Search for the cell housing the specified text and yield its (X, Y) center coordinate. 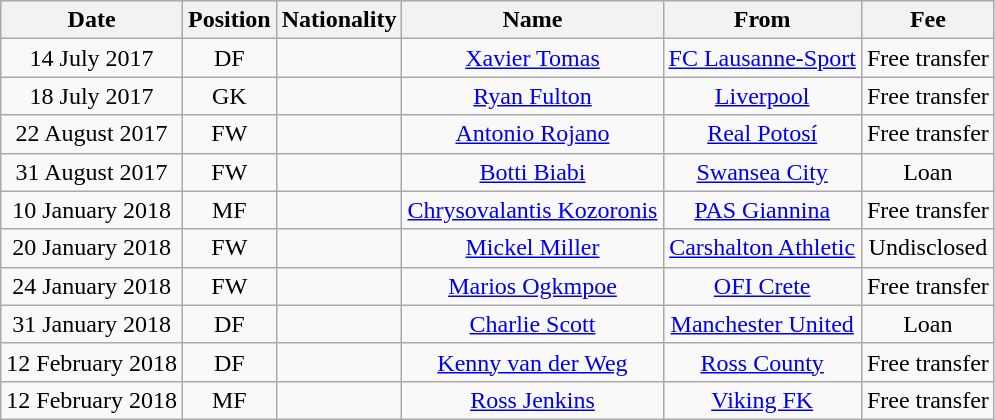
From (762, 20)
FC Lausanne-Sport (762, 58)
PAS Giannina (762, 210)
Ross County (762, 362)
14 July 2017 (92, 58)
18 July 2017 (92, 96)
Real Potosí (762, 134)
Ryan Fulton (532, 96)
24 January 2018 (92, 286)
Swansea City (762, 172)
10 January 2018 (92, 210)
20 January 2018 (92, 248)
31 August 2017 (92, 172)
Name (532, 20)
Carshalton Athletic (762, 248)
Manchester United (762, 324)
Position (229, 20)
Nationality (339, 20)
Undisclosed (928, 248)
Viking FK (762, 400)
GK (229, 96)
Mickel Miller (532, 248)
Date (92, 20)
Marios Ogkmpoe (532, 286)
Kenny van der Weg (532, 362)
Antonio Rojano (532, 134)
Charlie Scott (532, 324)
Chrysovalantis Kozoronis (532, 210)
31 January 2018 (92, 324)
Liverpool (762, 96)
Fee (928, 20)
22 August 2017 (92, 134)
Xavier Tomas (532, 58)
OFI Crete (762, 286)
Ross Jenkins (532, 400)
Botti Biabi (532, 172)
